Return (x, y) of the center of cell containing provided text 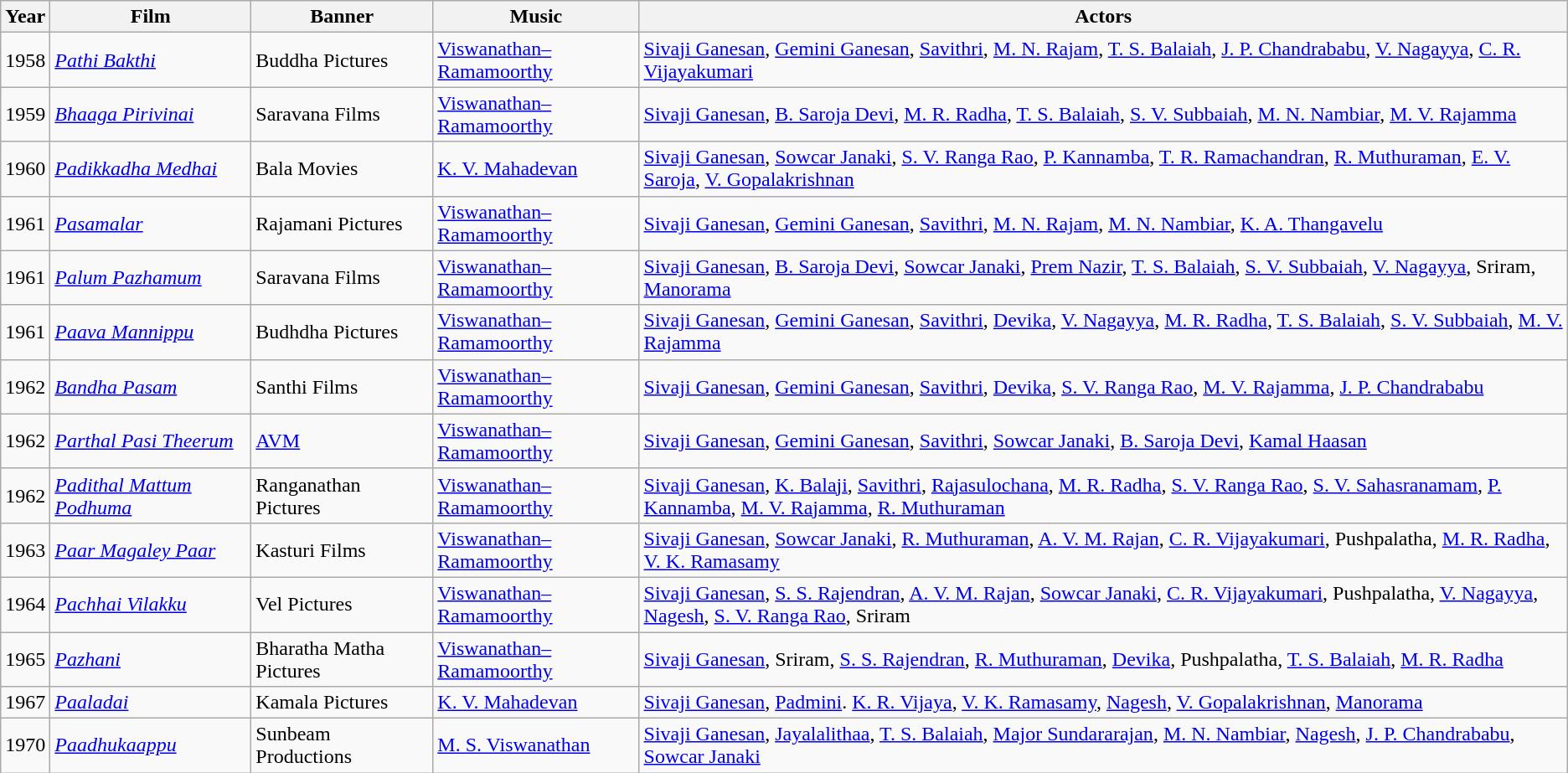
Sivaji Ganesan, Sowcar Janaki, S. V. Ranga Rao, P. Kannamba, T. R. Ramachandran, R. Muthuraman, E. V. Saroja, V. Gopalakrishnan (1103, 169)
Bandha Pasam (151, 387)
Padithal Mattum Podhuma (151, 496)
1970 (25, 745)
Bala Movies (342, 169)
Pathi Bakthi (151, 60)
Sivaji Ganesan, Gemini Ganesan, Savithri, M. N. Rajam, T. S. Balaiah, J. P. Chandrababu, V. Nagayya, C. R. Vijayakumari (1103, 60)
Sivaji Ganesan, B. Saroja Devi, M. R. Radha, T. S. Balaiah, S. V. Subbaiah, M. N. Nambiar, M. V. Rajamma (1103, 114)
AVM (342, 441)
Sivaji Ganesan, Gemini Ganesan, Savithri, Sowcar Janaki, B. Saroja Devi, Kamal Haasan (1103, 441)
Banner (342, 17)
Pachhai Vilakku (151, 605)
Pasamalar (151, 223)
1958 (25, 60)
Kamala Pictures (342, 703)
Paar Magaley Paar (151, 549)
Sivaji Ganesan, Sowcar Janaki, R. Muthuraman, A. V. M. Rajan, C. R. Vijayakumari, Pushpalatha, M. R. Radha, V. K. Ramasamy (1103, 549)
Bharatha Matha Pictures (342, 658)
1963 (25, 549)
Bhaaga Pirivinai (151, 114)
Sivaji Ganesan, Gemini Ganesan, Savithri, Devika, V. Nagayya, M. R. Radha, T. S. Balaiah, S. V. Subbaiah, M. V. Rajamma (1103, 332)
Kasturi Films (342, 549)
Santhi Films (342, 387)
1960 (25, 169)
M. S. Viswanathan (536, 745)
Pazhani (151, 658)
1964 (25, 605)
Music (536, 17)
Ranganathan Pictures (342, 496)
Sunbeam Productions (342, 745)
Sivaji Ganesan, Jayalalithaa, T. S. Balaiah, Major Sundararajan, M. N. Nambiar, Nagesh, J. P. Chandrababu, Sowcar Janaki (1103, 745)
Sivaji Ganesan, Gemini Ganesan, Savithri, M. N. Rajam, M. N. Nambiar, K. A. Thangavelu (1103, 223)
Parthal Pasi Theerum (151, 441)
Paadhukaappu (151, 745)
Budhdha Pictures (342, 332)
1967 (25, 703)
Rajamani Pictures (342, 223)
Year (25, 17)
Actors (1103, 17)
Paava Mannippu (151, 332)
Padikkadha Medhai (151, 169)
Sivaji Ganesan, Padmini. K. R. Vijaya, V. K. Ramasamy, Nagesh, V. Gopalakrishnan, Manorama (1103, 703)
Film (151, 17)
Sivaji Ganesan, Sriram, S. S. Rajendran, R. Muthuraman, Devika, Pushpalatha, T. S. Balaiah, M. R. Radha (1103, 658)
Sivaji Ganesan, Gemini Ganesan, Savithri, Devika, S. V. Ranga Rao, M. V. Rajamma, J. P. Chandrababu (1103, 387)
Palum Pazhamum (151, 278)
Sivaji Ganesan, B. Saroja Devi, Sowcar Janaki, Prem Nazir, T. S. Balaiah, S. V. Subbaiah, V. Nagayya, Sriram, Manorama (1103, 278)
Buddha Pictures (342, 60)
1959 (25, 114)
Vel Pictures (342, 605)
Paaladai (151, 703)
1965 (25, 658)
Sivaji Ganesan, K. Balaji, Savithri, Rajasulochana, M. R. Radha, S. V. Ranga Rao, S. V. Sahasranamam, P. Kannamba, M. V. Rajamma, R. Muthuraman (1103, 496)
Sivaji Ganesan, S. S. Rajendran, A. V. M. Rajan, Sowcar Janaki, C. R. Vijayakumari, Pushpalatha, V. Nagayya, Nagesh, S. V. Ranga Rao, Sriram (1103, 605)
